Extract the (X, Y) coordinate from the center of the cell holding the provided text.  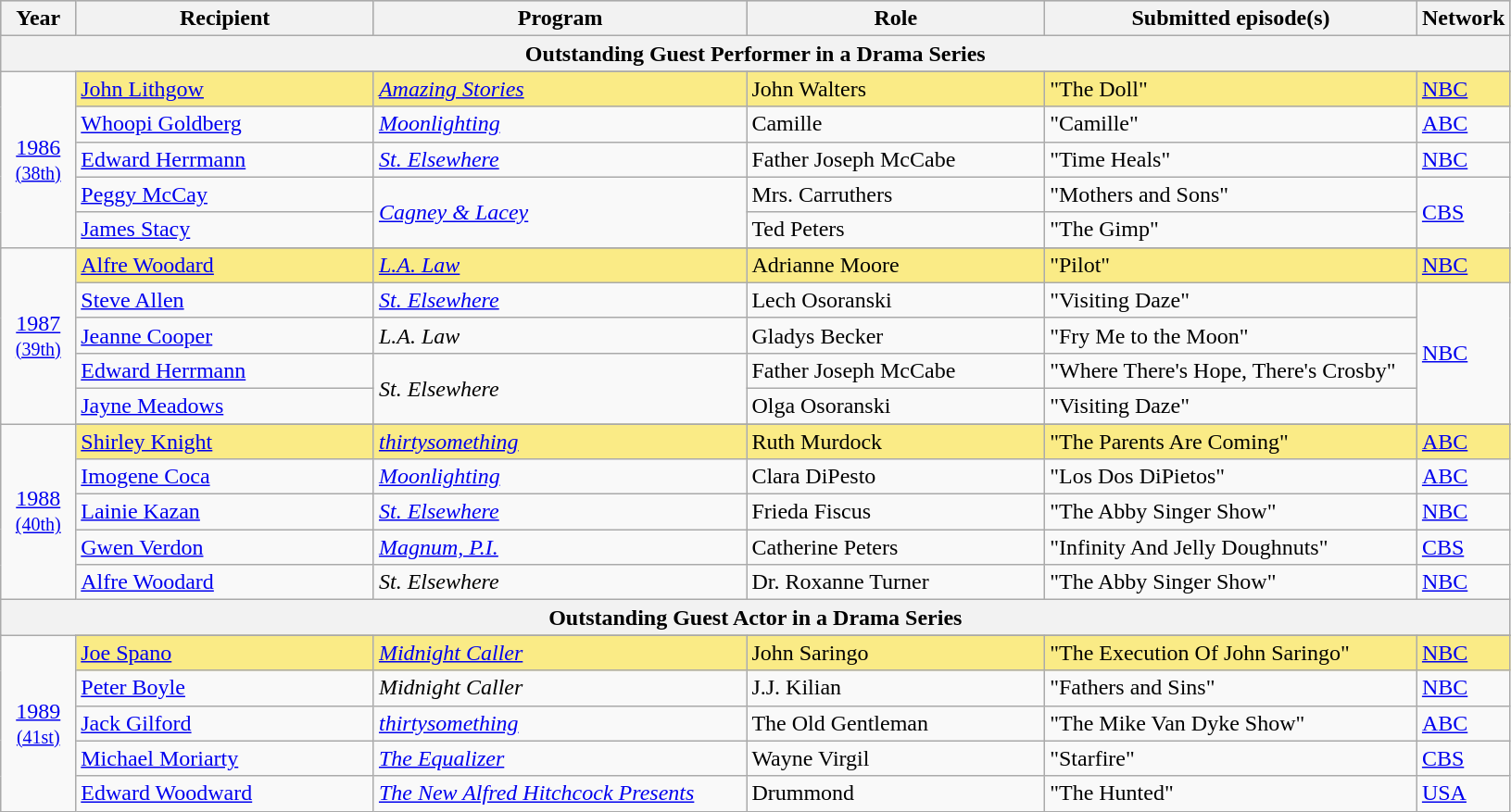
"The Parents Are Coming" (1231, 442)
J.J. Kilian (896, 688)
Jack Gilford (225, 723)
1988(40th) (39, 512)
Drummond (896, 793)
Year (39, 19)
Olga Osoranski (896, 406)
Wayne Virgil (896, 758)
1989(41st) (39, 723)
Joe Spano (225, 653)
John Saringo (896, 653)
Cagney & Lacey (560, 212)
Mrs. Carruthers (896, 194)
The New Alfred Hitchcock Presents (560, 793)
Steve Allen (225, 300)
Ted Peters (896, 230)
Catherine Peters (896, 547)
"Time Heals" (1231, 159)
"Pilot" (1231, 265)
Role (896, 19)
The Old Gentleman (896, 723)
Camille (896, 124)
"The Gimp" (1231, 230)
Lainie Kazan (225, 512)
James Stacy (225, 230)
Michael Moriarty (225, 758)
Submitted episode(s) (1231, 19)
"Starfire" (1231, 758)
"Camille" (1231, 124)
"The Mike Van Dyke Show" (1231, 723)
Recipient (225, 19)
Imogene Coca (225, 477)
Outstanding Guest Actor in a Drama Series (756, 618)
"Where There's Hope, There's Crosby" (1231, 370)
"The Execution Of John Saringo" (1231, 653)
"Infinity And Jelly Doughnuts" (1231, 547)
Whoopi Goldberg (225, 124)
"Los Dos DiPietos" (1231, 477)
Outstanding Guest Performer in a Drama Series (756, 54)
Ruth Murdock (896, 442)
John Lithgow (225, 89)
Gladys Becker (896, 335)
Amazing Stories (560, 89)
"Fathers and Sins" (1231, 688)
Dr. Roxanne Turner (896, 582)
Shirley Knight (225, 442)
Lech Osoranski (896, 300)
Peggy McCay (225, 194)
Peter Boyle (225, 688)
"Fry Me to the Moon" (1231, 335)
"Mothers and Sons" (1231, 194)
Magnum, P.I. (560, 547)
Adrianne Moore (896, 265)
"The Doll" (1231, 89)
Program (560, 19)
Clara DiPesto (896, 477)
Network (1463, 19)
Jeanne Cooper (225, 335)
1986(38th) (39, 159)
The Equalizer (560, 758)
"The Hunted" (1231, 793)
Jayne Meadows (225, 406)
Gwen Verdon (225, 547)
Edward Woodward (225, 793)
1987(39th) (39, 335)
John Walters (896, 89)
Frieda Fiscus (896, 512)
USA (1463, 793)
